From the cell containing the given text, extract its center point as [X, Y] coordinate. 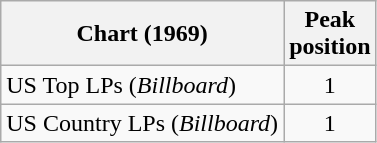
Chart (1969) [142, 34]
US Country LPs (Billboard) [142, 123]
US Top LPs (Billboard) [142, 85]
Peakposition [330, 34]
